Pinpoint the cell where the given text exists, returning its (X, Y) midpoint coordinate. 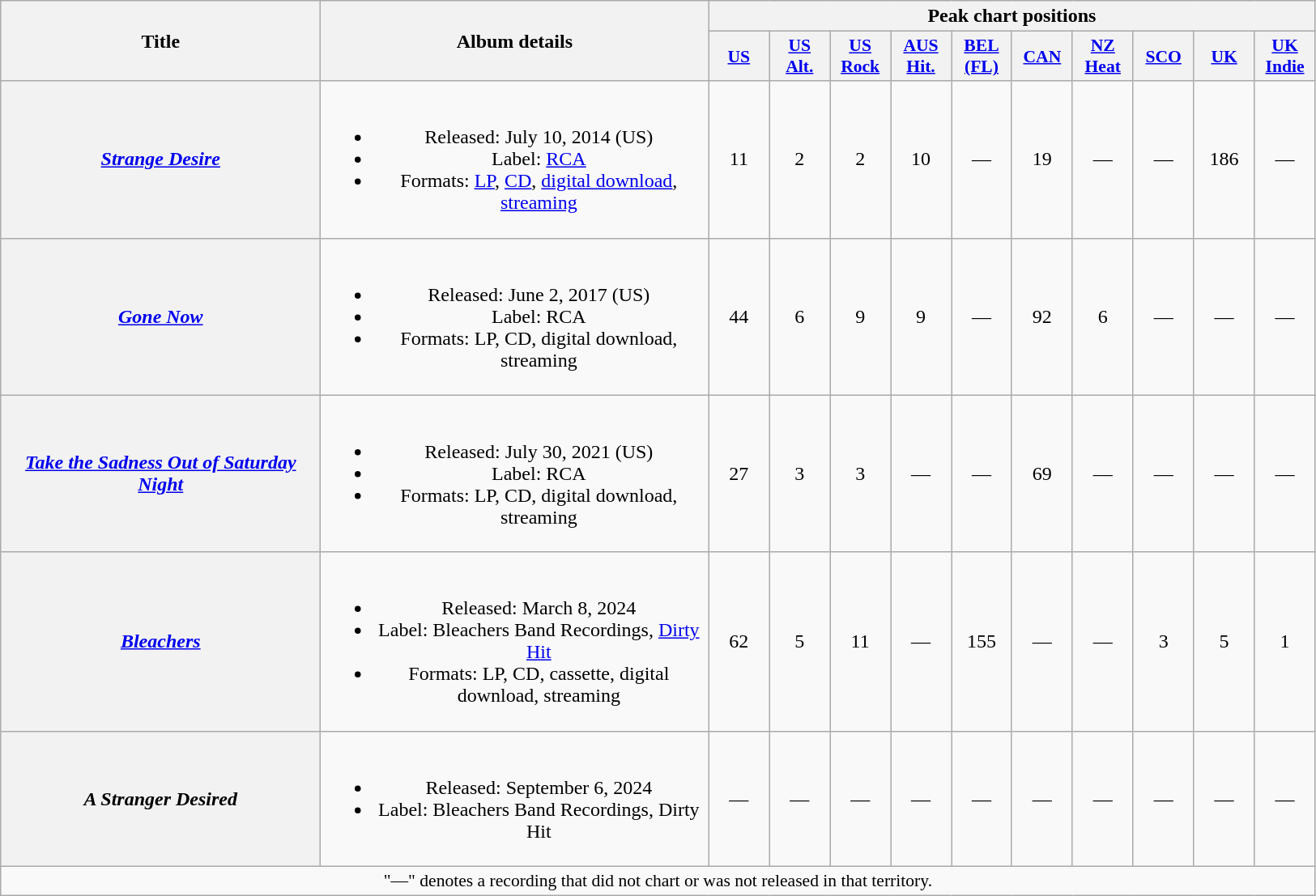
69 (1041, 473)
Bleachers (160, 641)
Released: July 10, 2014 (US)Label: RCAFormats: LP, CD, digital download, streaming (515, 159)
Gone Now (160, 316)
UKIndie (1284, 57)
UK (1224, 57)
A Stranger Desired (160, 798)
SCO (1163, 57)
92 (1041, 316)
Strange Desire (160, 159)
62 (739, 641)
Released: September 6, 2024Label: Bleachers Band Recordings, Dirty Hit (515, 798)
"—" denotes a recording that did not chart or was not released in that territory. (658, 881)
CAN (1041, 57)
Released: March 8, 2024Label: Bleachers Band Recordings, Dirty HitFormats: LP, CD, cassette, digital download, streaming (515, 641)
10 (922, 159)
186 (1224, 159)
US (739, 57)
44 (739, 316)
27 (739, 473)
Released: July 30, 2021 (US)Label: RCAFormats: LP, CD, digital download, streaming (515, 473)
NZHeat (1103, 57)
19 (1041, 159)
USRock (860, 57)
USAlt. (800, 57)
155 (982, 641)
Take the Sadness Out of Saturday Night (160, 473)
Album details (515, 40)
Title (160, 40)
Released: June 2, 2017 (US)Label: RCAFormats: LP, CD, digital download, streaming (515, 316)
BEL(FL) (982, 57)
Peak chart positions (1012, 16)
AUSHit. (922, 57)
1 (1284, 641)
